Detect which cell encompasses the target text, then output its [X, Y] center coordinate. 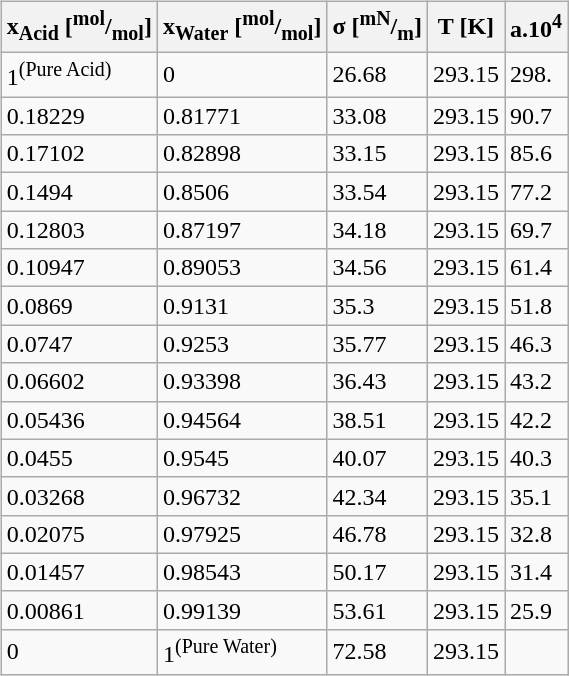
40.07 [378, 458]
36.43 [378, 382]
38.51 [378, 420]
50.17 [378, 572]
34.56 [378, 268]
77.2 [536, 192]
0.17102 [79, 154]
298. [536, 74]
xAcid [mol/mol] [79, 26]
35.3 [378, 306]
0.03268 [79, 496]
31.4 [536, 572]
0.0747 [79, 344]
85.6 [536, 154]
0.10947 [79, 268]
32.8 [536, 534]
0.87197 [242, 230]
34.18 [378, 230]
90.7 [536, 116]
35.77 [378, 344]
0.0455 [79, 458]
42.34 [378, 496]
1(Pure Acid) [79, 74]
0.89053 [242, 268]
0.81771 [242, 116]
72.58 [378, 652]
0.02075 [79, 534]
0.9131 [242, 306]
0.98543 [242, 572]
33.15 [378, 154]
33.08 [378, 116]
0.06602 [79, 382]
40.3 [536, 458]
26.68 [378, 74]
0.9253 [242, 344]
0.93398 [242, 382]
0.96732 [242, 496]
0.94564 [242, 420]
a.104 [536, 26]
0.9545 [242, 458]
43.2 [536, 382]
42.2 [536, 420]
25.9 [536, 610]
0.0869 [79, 306]
σ [mN/m] [378, 26]
1(Pure Water) [242, 652]
46.3 [536, 344]
0.05436 [79, 420]
35.1 [536, 496]
53.61 [378, 610]
69.7 [536, 230]
xWater [mol/mol] [242, 26]
33.54 [378, 192]
0.00861 [79, 610]
0.18229 [79, 116]
0.99139 [242, 610]
46.78 [378, 534]
0.97925 [242, 534]
0.1494 [79, 192]
0.8506 [242, 192]
51.8 [536, 306]
0.12803 [79, 230]
61.4 [536, 268]
0.82898 [242, 154]
T [K] [466, 26]
0.01457 [79, 572]
